Capture the cell that displays the provided text and extract its (x, y) central coordinate. 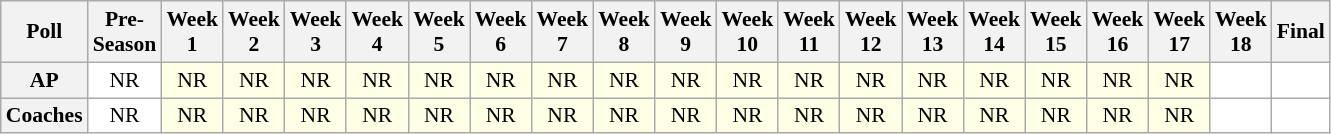
Coaches (44, 116)
Week7 (562, 32)
Week10 (748, 32)
Week18 (1241, 32)
Week4 (377, 32)
Final (1301, 32)
Week14 (994, 32)
Week15 (1056, 32)
Week16 (1118, 32)
Week6 (501, 32)
Poll (44, 32)
AP (44, 80)
Week12 (871, 32)
Week3 (316, 32)
Week2 (254, 32)
Week9 (686, 32)
Week1 (192, 32)
Week13 (933, 32)
Week17 (1179, 32)
Week11 (809, 32)
Pre-Season (125, 32)
Week8 (624, 32)
Week5 (439, 32)
